Extract the (X, Y) coordinate from the center of the cell holding the provided text.  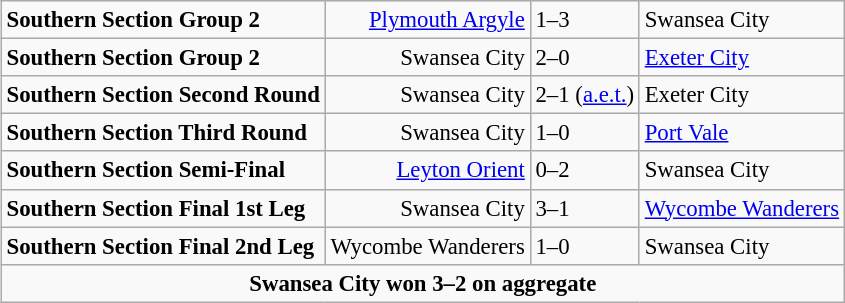
1–3 (584, 20)
Southern Section Semi-Final (163, 170)
Southern Section Second Round (163, 95)
3–1 (584, 208)
Southern Section Third Round (163, 133)
2–1 (a.e.t.) (584, 95)
Swansea City won 3–2 on aggregate (422, 283)
2–0 (584, 58)
Plymouth Argyle (428, 20)
Port Vale (742, 133)
Southern Section Final 1st Leg (163, 208)
0–2 (584, 170)
Leyton Orient (428, 170)
Southern Section Final 2nd Leg (163, 246)
